Search for the cell housing the specified text and yield its [X, Y] center coordinate. 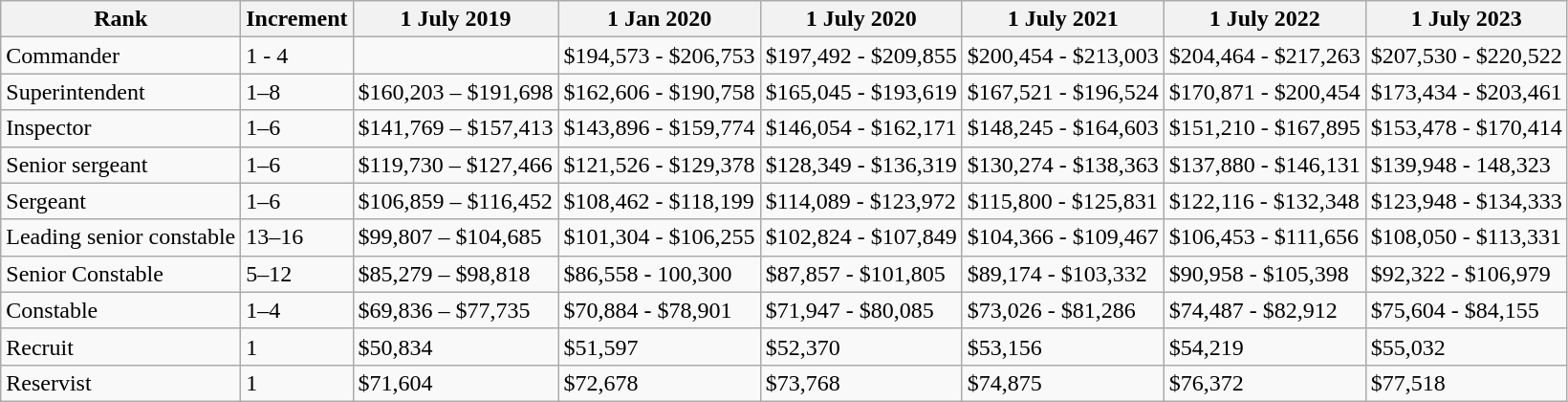
$102,824 - $107,849 [860, 237]
$165,045 - $193,619 [860, 92]
$72,678 [660, 383]
$200,454 - $213,003 [1063, 56]
Constable [120, 310]
$51,597 [660, 346]
$160,203 – $191,698 [455, 92]
$52,370 [860, 346]
$106,859 – $116,452 [455, 201]
$122,116 - $132,348 [1264, 201]
5–12 [296, 274]
$148,245 - $164,603 [1063, 128]
1 July 2019 [455, 19]
$99,807 – $104,685 [455, 237]
$139,948 - 148,323 [1467, 165]
Leading senior constable [120, 237]
Recruit [120, 346]
$71,604 [455, 383]
$143,896 - $159,774 [660, 128]
Superintendent [120, 92]
$69,836 – $77,735 [455, 310]
$55,032 [1467, 346]
Senior sergeant [120, 165]
Increment [296, 19]
$53,156 [1063, 346]
Commander [120, 56]
$204,464 - $217,263 [1264, 56]
1 Jan 2020 [660, 19]
Rank [120, 19]
$130,274 - $138,363 [1063, 165]
1 July 2022 [1264, 19]
$141,769 – $157,413 [455, 128]
$104,366 - $109,467 [1063, 237]
Reservist [120, 383]
$151,210 - $167,895 [1264, 128]
$74,487 - $82,912 [1264, 310]
$73,026 - $81,286 [1063, 310]
1 July 2020 [860, 19]
$173,434 - $203,461 [1467, 92]
$90,958 - $105,398 [1264, 274]
$162,606 - $190,758 [660, 92]
$146,054 - $162,171 [860, 128]
$108,050 - $113,331 [1467, 237]
$70,884 - $78,901 [660, 310]
Senior Constable [120, 274]
$92,322 - $106,979 [1467, 274]
$85,279 – $98,818 [455, 274]
$71,947 - $80,085 [860, 310]
$119,730 – $127,466 [455, 165]
$73,768 [860, 383]
$128,349 - $136,319 [860, 165]
$167,521 - $196,524 [1063, 92]
$101,304 - $106,255 [660, 237]
$170,871 - $200,454 [1264, 92]
1–8 [296, 92]
$153,478 - $170,414 [1467, 128]
$106,453 - $111,656 [1264, 237]
1 July 2023 [1467, 19]
$50,834 [455, 346]
$115,800 - $125,831 [1063, 201]
13–16 [296, 237]
1 July 2021 [1063, 19]
$54,219 [1264, 346]
Sergeant [120, 201]
$121,526 - $129,378 [660, 165]
1–4 [296, 310]
1 - 4 [296, 56]
$194,573 - $206,753 [660, 56]
Inspector [120, 128]
$114,089 - $123,972 [860, 201]
$108,462 - $118,199 [660, 201]
$123,948 - $134,333 [1467, 201]
$77,518 [1467, 383]
$137,880 - $146,131 [1264, 165]
$87,857 - $101,805 [860, 274]
$197,492 - $209,855 [860, 56]
$207,530 - $220,522 [1467, 56]
$75,604 - $84,155 [1467, 310]
$74,875 [1063, 383]
$86,558 - 100,300 [660, 274]
$76,372 [1264, 383]
$89,174 - $103,332 [1063, 274]
